Pinpoint the cell where the given text exists, returning its (x, y) midpoint coordinate. 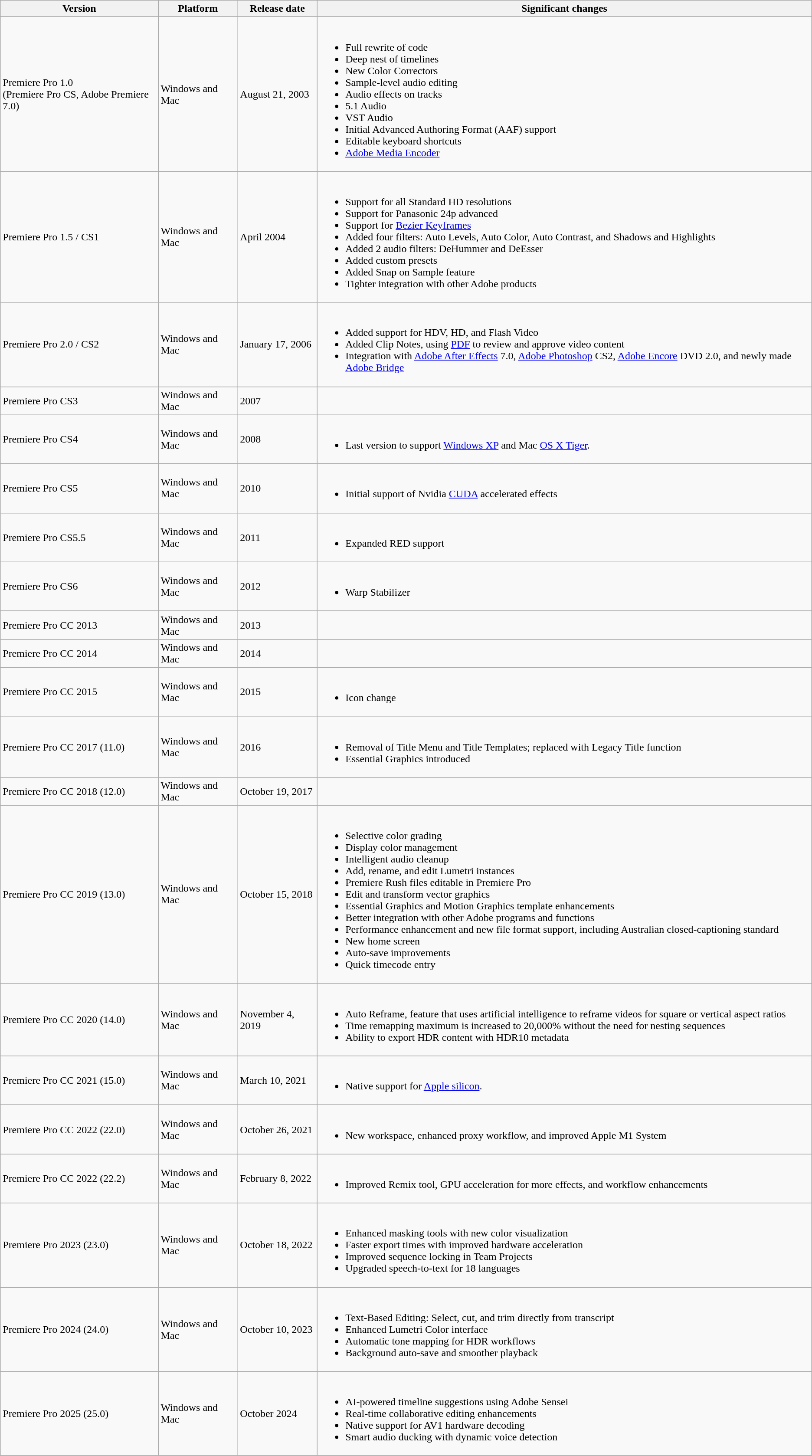
Premiere Pro 2023 (23.0) (79, 1245)
Expanded RED support (565, 537)
Premiere Pro CS4 (79, 439)
Premiere Pro CC 2013 (79, 625)
Premiere Pro CC 2022 (22.2) (79, 1178)
Initial support of Nvidia CUDA accelerated effects (565, 489)
2012 (278, 587)
Premiere Pro 2024 (24.0) (79, 1329)
Premiere Pro CS5.5 (79, 537)
Premiere Pro CC 2021 (15.0) (79, 1080)
August 21, 2003 (278, 94)
February 8, 2022 (278, 1178)
Last version to support Windows XP and Mac OS X Tiger. (565, 439)
Premiere Pro CS3 (79, 401)
Premiere Pro CC 2018 (12.0) (79, 791)
Removal of Title Menu and Title Templates; replaced with Legacy Title functionEssential Graphics introduced (565, 747)
April 2004 (278, 237)
Premiere Pro 1.0(Premiere Pro CS, Adobe Premiere 7.0) (79, 94)
Premiere Pro CS5 (79, 489)
2015 (278, 692)
Premiere Pro CC 2020 (14.0) (79, 1020)
Native support for Apple silicon. (565, 1080)
November 4, 2019 (278, 1020)
Premiere Pro CC 2017 (11.0) (79, 747)
Improved Remix tool, GPU acceleration for more effects, and workflow enhancements (565, 1178)
October 26, 2021 (278, 1130)
Premiere Pro CC 2019 (13.0) (79, 895)
2016 (278, 747)
Release date (278, 9)
2007 (278, 401)
October 18, 2022 (278, 1245)
January 17, 2006 (278, 344)
2010 (278, 489)
Premiere Pro 2025 (25.0) (79, 1413)
2008 (278, 439)
Warp Stabilizer (565, 587)
Version (79, 9)
Premiere Pro CC 2015 (79, 692)
October 19, 2017 (278, 791)
October 15, 2018 (278, 895)
Premiere Pro CS6 (79, 587)
New workspace, enhanced proxy workflow, and improved Apple M1 System (565, 1130)
Significant changes (565, 9)
2011 (278, 537)
2014 (278, 653)
March 10, 2021 (278, 1080)
Premiere Pro CC 2014 (79, 653)
October 10, 2023 (278, 1329)
Premiere Pro 1.5 / CS1 (79, 237)
Icon change (565, 692)
Premiere Pro CC 2022 (22.0) (79, 1130)
Premiere Pro 2.0 / CS2 (79, 344)
Platform (198, 9)
October 2024 (278, 1413)
2013 (278, 625)
